Identify which cell holds the provided text, then report its [X, Y] central coordinate. 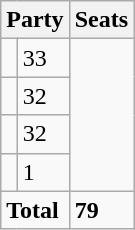
1 [43, 172]
Party [35, 20]
Seats [101, 20]
79 [101, 210]
Total [35, 210]
33 [43, 58]
